Scan for the cell matching the given text and deliver its (x, y) coordinate at center. 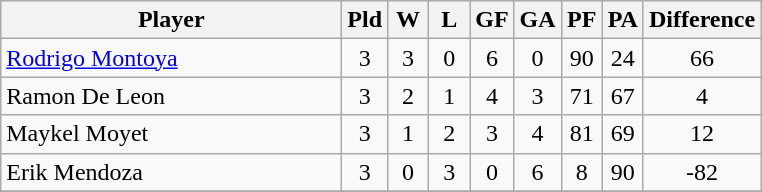
W (408, 20)
Rodrigo Montoya (172, 58)
GA (538, 20)
71 (582, 96)
-82 (702, 172)
Erik Mendoza (172, 172)
12 (702, 134)
Maykel Moyet (172, 134)
GF (492, 20)
PA (622, 20)
Ramon De Leon (172, 96)
Pld (365, 20)
8 (582, 172)
PF (582, 20)
Player (172, 20)
66 (702, 58)
67 (622, 96)
24 (622, 58)
Difference (702, 20)
69 (622, 134)
L (450, 20)
81 (582, 134)
